Extract the [X, Y] coordinate from the center of the cell holding the provided text.  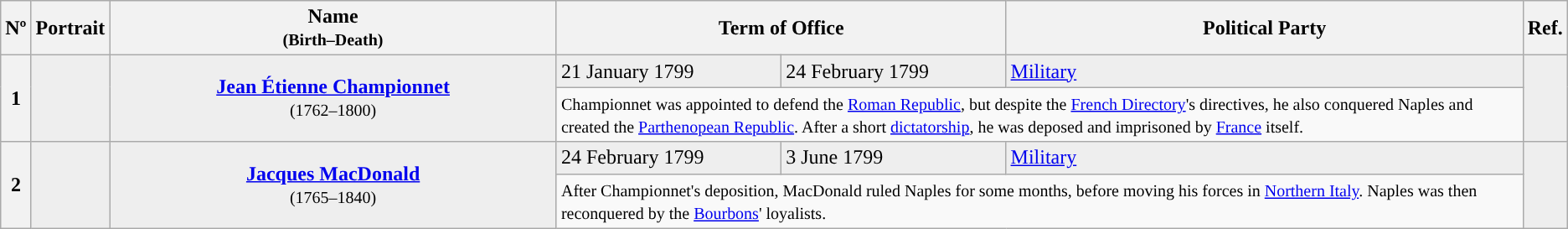
3 June 1799 [894, 158]
Name(Birth–Death) [333, 29]
1 [16, 99]
Nº [16, 29]
21 January 1799 [668, 71]
Jean Étienne Championnet(1762–1800) [333, 99]
Ref. [1545, 29]
Portrait [70, 29]
Political Party [1265, 29]
Jacques MacDonald(1765–1840) [333, 185]
2 [16, 185]
Term of Office [781, 29]
